Capture the cell that displays the provided text and extract its [X, Y] central coordinate. 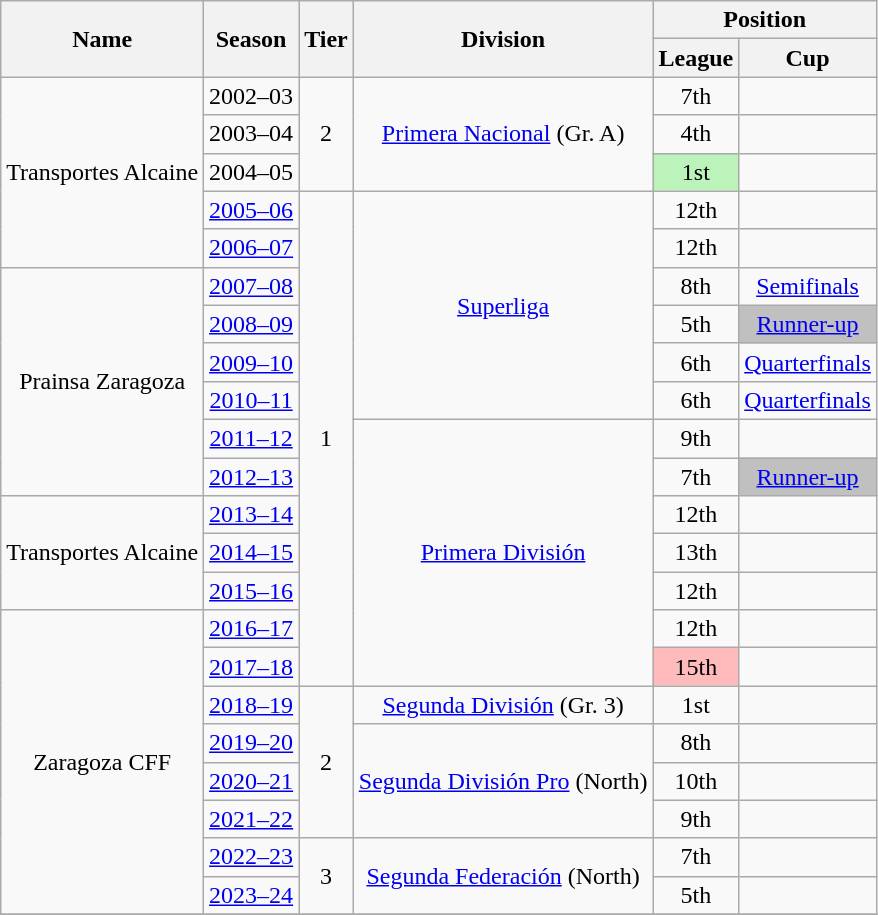
1 [326, 438]
2003–04 [252, 134]
Semifinals [808, 286]
3 [326, 876]
Segunda División (Gr. 3) [503, 705]
10th [696, 781]
Position [764, 20]
2021–22 [252, 819]
2017–18 [252, 667]
Name [102, 39]
2013–14 [252, 515]
Season [252, 39]
2009–10 [252, 362]
2010–11 [252, 400]
2002–03 [252, 96]
2018–19 [252, 705]
Primera División [503, 552]
2019–20 [252, 743]
Superliga [503, 305]
League [696, 58]
2022–23 [252, 857]
2012–13 [252, 477]
Primera Nacional (Gr. A) [503, 134]
2005–06 [252, 210]
Tier [326, 39]
Division [503, 39]
2004–05 [252, 172]
2011–12 [252, 438]
2007–08 [252, 286]
15th [696, 667]
2006–07 [252, 248]
2016–17 [252, 629]
Zaragoza CFF [102, 762]
4th [696, 134]
2023–24 [252, 895]
Segunda Federación (North) [503, 876]
Cup [808, 58]
2014–15 [252, 553]
Segunda División Pro (North) [503, 781]
2008–09 [252, 324]
2020–21 [252, 781]
Prainsa Zaragoza [102, 381]
2015–16 [252, 591]
13th [696, 553]
